Locate the cell with the specified text and output its [X, Y] center coordinate. 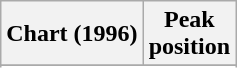
Chart (1996) [72, 34]
Peakposition [189, 34]
